Return [x, y] of the center of cell containing provided text 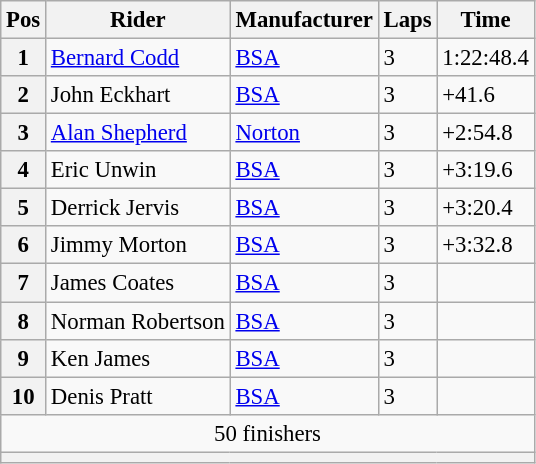
+41.6 [486, 95]
John Eckhart [138, 95]
1:22:48.4 [486, 58]
+3:19.6 [486, 170]
James Coates [138, 283]
4 [24, 170]
10 [24, 396]
Pos [24, 20]
Manufacturer [304, 20]
6 [24, 245]
Bernard Codd [138, 58]
Denis Pratt [138, 396]
Jimmy Morton [138, 245]
Time [486, 20]
50 finishers [268, 433]
8 [24, 321]
Eric Unwin [138, 170]
5 [24, 208]
7 [24, 283]
Norman Robertson [138, 321]
+2:54.8 [486, 133]
Rider [138, 20]
+3:20.4 [486, 208]
Laps [408, 20]
Ken James [138, 358]
1 [24, 58]
Derrick Jervis [138, 208]
9 [24, 358]
Alan Shepherd [138, 133]
+3:32.8 [486, 245]
2 [24, 95]
Norton [304, 133]
